Detect which cell encompasses the target text, then output its [x, y] center coordinate. 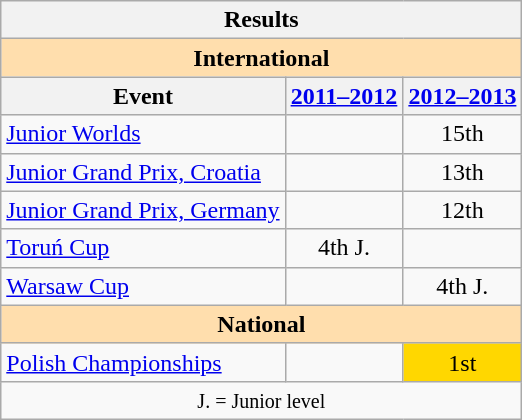
13th [462, 172]
Junior Grand Prix, Germany [143, 210]
2012–2013 [462, 96]
2011–2012 [344, 96]
Results [262, 20]
Event [143, 96]
National [262, 324]
J. = Junior level [262, 400]
12th [462, 210]
15th [462, 134]
Junior Worlds [143, 134]
International [262, 58]
1st [462, 362]
Toruń Cup [143, 248]
Junior Grand Prix, Croatia [143, 172]
Polish Championships [143, 362]
Warsaw Cup [143, 286]
